Return (X, Y) of the center of cell containing provided text 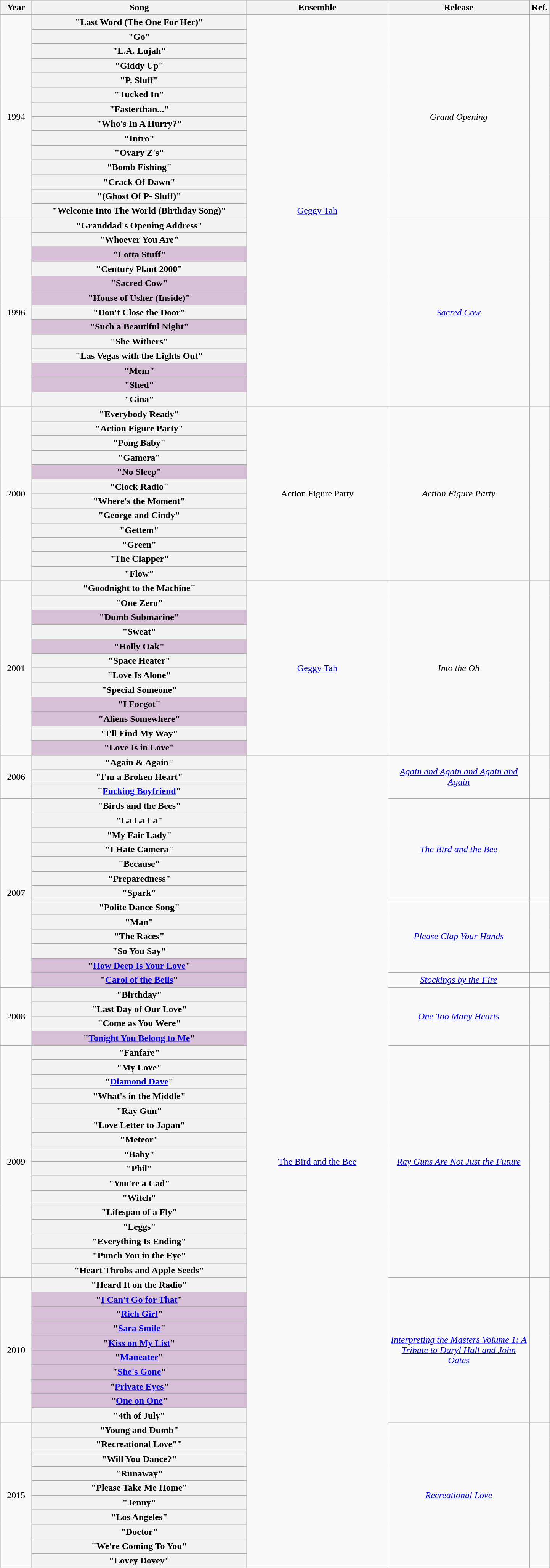
"La La La" (140, 820)
2006 (16, 777)
"Whoever You Are" (140, 240)
"Kiss on My List" (140, 1343)
"Rich Girl" (140, 1314)
"Everything Is Ending" (140, 1241)
"So You Say" (140, 951)
"Las Vegas with the Lights Out" (140, 356)
"Go" (140, 37)
2000 (16, 493)
"My Love" (140, 1067)
1996 (16, 313)
2007 (16, 893)
"I Forgot" (140, 704)
"Ovary Z's" (140, 153)
"Phil" (140, 1169)
"Leggs" (140, 1227)
"Granddad's Opening Address" (140, 225)
One Too Many Hearts (459, 1016)
"House of Usher (Inside)" (140, 298)
"Mem" (140, 370)
"You're a Cad" (140, 1183)
"4th of July" (140, 1415)
"Come as You Were" (140, 1023)
"Fasterthan..." (140, 109)
"Green" (140, 545)
"Birthday" (140, 994)
"Don't Close the Door" (140, 312)
"Meteor" (140, 1140)
"Heard It on the Radio" (140, 1285)
"Sara Smile" (140, 1328)
"Tucked In" (140, 95)
"Action Figure Party" (140, 429)
"Polite Dance Song" (140, 908)
"Los Angeles" (140, 1517)
"P. Sluff" (140, 80)
"Maneater" (140, 1358)
"The Races" (140, 937)
"Crack Of Dawn" (140, 182)
2015 (16, 1496)
"Who's In A Hurry?" (140, 124)
"Fucking Boyfriend" (140, 791)
"Doctor" (140, 1531)
"We're Coming To You" (140, 1546)
"Lovey Dovey" (140, 1560)
"Aliens Somewhere" (140, 719)
2008 (16, 1016)
"Gamera" (140, 458)
"Birds and the Bees" (140, 806)
"Shed" (140, 385)
"(Ghost Of P- Sluff)" (140, 196)
"Again & Again" (140, 762)
1994 (16, 117)
Release (459, 8)
"Intro" (140, 138)
"She's Gone" (140, 1372)
"Witch" (140, 1198)
"Young and Dumb" (140, 1430)
"I'm a Broken Heart" (140, 777)
"How Deep Is Your Love" (140, 966)
"My Fair Lady" (140, 835)
"Such a Beautiful Night" (140, 327)
"George and Cindy" (140, 516)
"Gettem" (140, 530)
Ensemble (317, 8)
"Baby" (140, 1154)
"Because" (140, 864)
"Sacred Cow" (140, 283)
2001 (16, 668)
Stockings by the Fire (459, 980)
"Clock Radio" (140, 487)
"Lotta Stuff" (140, 254)
"Gina" (140, 399)
Ref. (540, 8)
"I Hate Camera" (140, 849)
"No Sleep" (140, 472)
"Special Someone" (140, 690)
Sacred Cow (459, 313)
"Will You Dance?" (140, 1459)
"Preparedness" (140, 878)
"Giddy Up" (140, 66)
"L.A. Lujah" (140, 51)
"Sweat" (140, 631)
"Please Take Me Home" (140, 1488)
"Man" (140, 922)
Please Clap Your Hands (459, 937)
"Last Day of Our Love" (140, 1009)
"I Can't Go for That" (140, 1299)
"Everybody Ready" (140, 414)
Song (140, 8)
"Fanfare" (140, 1052)
Interpreting the Masters Volume 1: A Tribute to Daryl Hall and John Oates (459, 1350)
"Welcome Into The World (Birthday Song)" (140, 211)
Grand Opening (459, 117)
"Heart Throbs and Apple Seeds" (140, 1270)
"Tonight You Belong to Me" (140, 1038)
"Runaway" (140, 1473)
Recreational Love (459, 1496)
"Punch You in the Eye" (140, 1256)
"The Clapper" (140, 559)
Again and Again and Again and Again (459, 777)
"One on One" (140, 1401)
2009 (16, 1162)
"Lifespan of a Fly" (140, 1212)
"Space Heater" (140, 661)
"Jenny" (140, 1502)
"Where's the Moment" (140, 501)
"What's in the Middle" (140, 1096)
"Private Eyes" (140, 1386)
"Recreational Love"" (140, 1444)
"She Withers" (140, 341)
2010 (16, 1350)
"Diamond Dave" (140, 1081)
"Pong Baby" (140, 443)
"Dumb Submarine" (140, 617)
"Last Word (The One For Her)" (140, 22)
"I'll Find My Way" (140, 733)
"Goodnight to the Machine" (140, 588)
Ray Guns Are Not Just the Future (459, 1162)
"Love Letter to Japan" (140, 1125)
"One Zero" (140, 602)
"Carol of the Bells" (140, 980)
"Flow" (140, 574)
"Century Plant 2000" (140, 269)
"Holly Oak" (140, 646)
"Spark" (140, 893)
"Love Is Alone" (140, 675)
"Ray Gun" (140, 1111)
Year (16, 8)
"Bomb Fishing" (140, 167)
Into the Oh (459, 668)
"Love Is in Love" (140, 748)
